Pinpoint the cell where the given text exists, returning its (X, Y) midpoint coordinate. 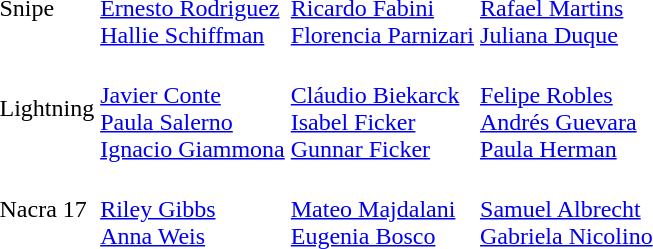
Cláudio BiekarckIsabel FickerGunnar Ficker (382, 108)
Javier ContePaula SalernoIgnacio Giammona (193, 108)
